Determine the (X, Y) coordinate at the center of the cell enclosing the given text.  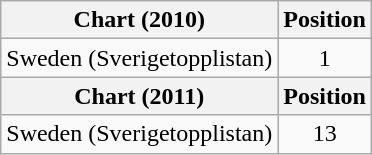
Chart (2010) (140, 20)
Chart (2011) (140, 96)
1 (325, 58)
13 (325, 134)
